From the cell containing the given text, extract its center point as (x, y) coordinate. 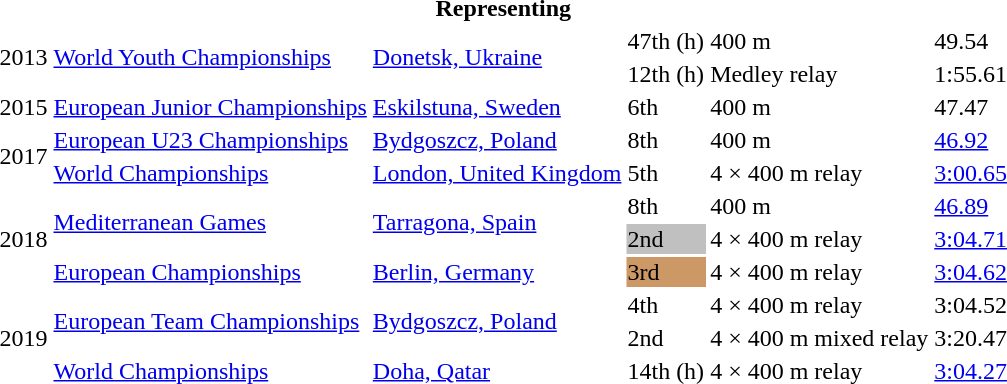
Berlin, Germany (497, 272)
6th (666, 107)
Eskilstuna, Sweden (497, 107)
European U23 Championships (210, 140)
European Championships (210, 272)
47th (h) (666, 41)
World Youth Championships (210, 58)
Medley relay (820, 74)
5th (666, 173)
3rd (666, 272)
4th (666, 305)
European Team Championships (210, 322)
European Junior Championships (210, 107)
London, United Kingdom (497, 173)
12th (h) (666, 74)
Tarragona, Spain (497, 222)
Donetsk, Ukraine (497, 58)
4 × 400 m mixed relay (820, 338)
World Championships (210, 173)
Mediterranean Games (210, 222)
